Pinpoint the cell where the given text exists, returning its [x, y] midpoint coordinate. 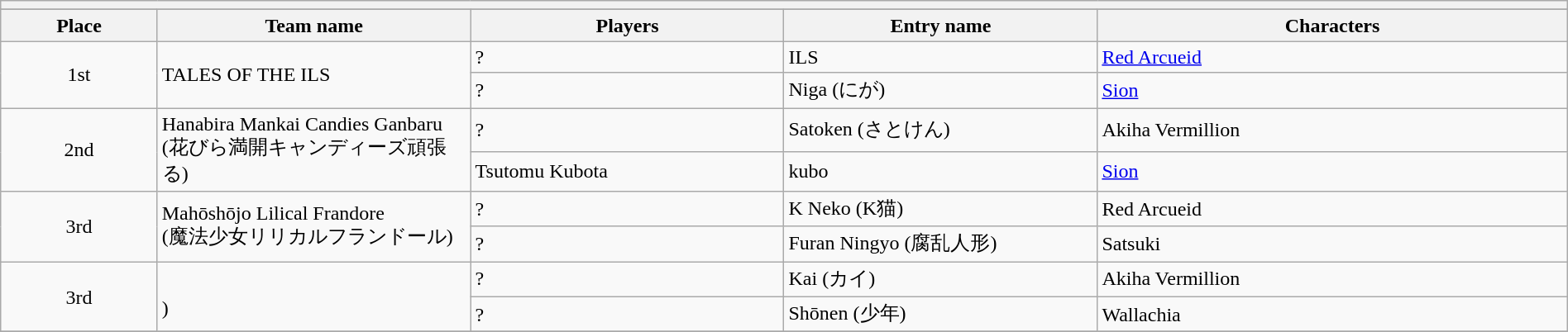
Entry name [941, 26]
) [314, 297]
K Neko (K猫) [941, 210]
Wallachia [1332, 314]
Satoken (さとけん) [941, 129]
Niga (にが) [941, 91]
1st [79, 74]
Mahōshōjo Lilical Frandore(魔法少女リリカルフランドール) [314, 226]
Satsuki [1332, 244]
Kai (カイ) [941, 279]
Team name [314, 26]
Furan Ningyo (腐乱人形) [941, 244]
kubo [941, 172]
TALES OF THE ILS [314, 74]
Hanabira Mankai Candies Ganbaru(花びら満開キャンディーズ頑張る) [314, 149]
Place [79, 26]
Tsutomu Kubota [627, 172]
ILS [941, 57]
2nd [79, 149]
Shōnen (少年) [941, 314]
Players [627, 26]
Characters [1332, 26]
